Search for the cell housing the specified text and yield its [X, Y] center coordinate. 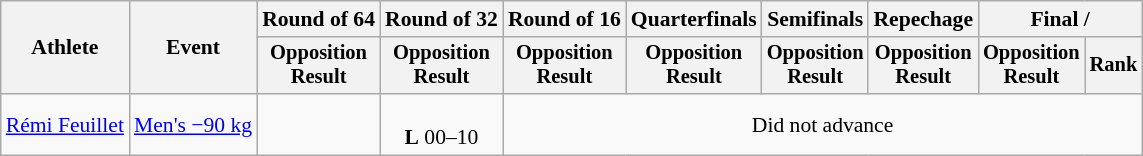
Athlete [65, 48]
Round of 32 [442, 19]
Quarterfinals [694, 19]
Semifinals [816, 19]
L 00–10 [442, 124]
Did not advance [822, 124]
Rémi Feuillet [65, 124]
Round of 16 [564, 19]
Final / [1060, 19]
Rank [1114, 66]
Event [193, 48]
Round of 64 [318, 19]
Men's −90 kg [193, 124]
Repechage [923, 19]
